Extract the (x, y) coordinate from the center of the cell holding the provided text.  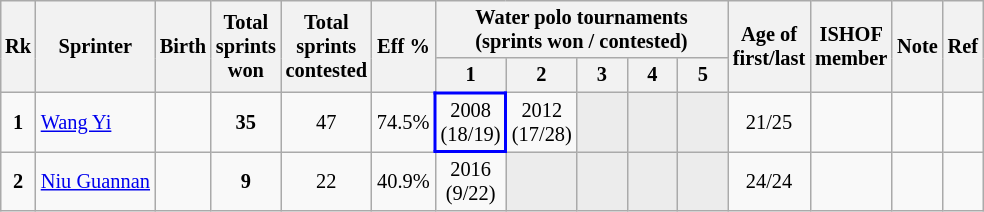
22 (326, 181)
4 (652, 75)
Wang Yi (96, 122)
5 (703, 75)
35 (246, 122)
Niu Guannan (96, 181)
21/25 (769, 122)
2012(17/28) (541, 122)
74.5% (404, 122)
2008(18/19) (470, 122)
2016(9/22) (470, 181)
Totalsprintscontested (326, 46)
3 (602, 75)
Birth (183, 46)
47 (326, 122)
24/24 (769, 181)
Totalsprintswon (246, 46)
Rk (18, 46)
Age offirst/last (769, 46)
9 (246, 181)
Ref (963, 46)
Water polo tournaments(sprints won / contested) (582, 29)
ISHOFmember (851, 46)
Note (917, 46)
40.9% (404, 181)
Sprinter (96, 46)
Eff % (404, 46)
